Scan for the cell matching the given text and deliver its (X, Y) coordinate at center. 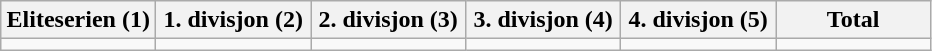
2. divisjon (3) (388, 20)
1. divisjon (2) (234, 20)
Eliteserien (1) (78, 20)
Total (854, 20)
4. divisjon (5) (698, 20)
3. divisjon (4) (544, 20)
